For the text-containing cell, return its midpoint in (X, Y) coordinate format. 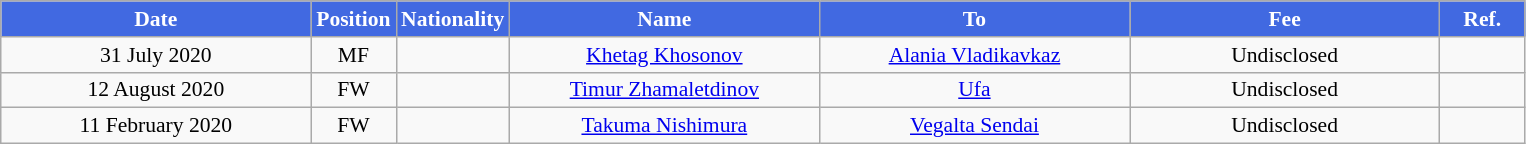
Vegalta Sendai (974, 126)
Takuma Nishimura (664, 126)
Ref. (1482, 19)
Ufa (974, 90)
Timur Zhamaletdinov (664, 90)
11 February 2020 (156, 126)
Position (354, 19)
Name (664, 19)
MF (354, 55)
Fee (1285, 19)
To (974, 19)
12 August 2020 (156, 90)
Khetag Khosonov (664, 55)
Nationality (452, 19)
Alania Vladikavkaz (974, 55)
Date (156, 19)
31 July 2020 (156, 55)
